Detect which cell encompasses the target text, then output its [X, Y] center coordinate. 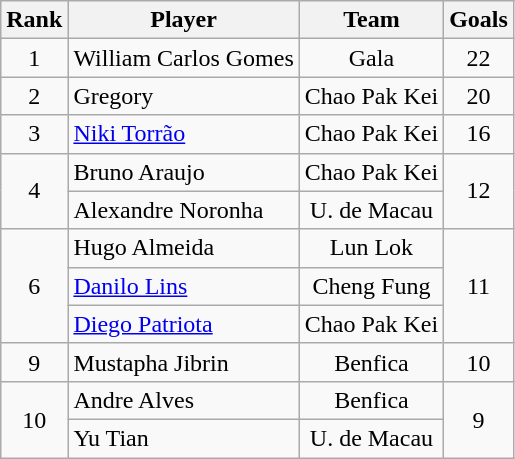
Team [371, 20]
6 [34, 286]
Lun Lok [371, 248]
Andre Alves [184, 400]
Bruno Araujo [184, 172]
Gala [371, 58]
20 [479, 96]
Cheng Fung [371, 286]
Rank [34, 20]
11 [479, 286]
Niki Torrão [184, 134]
22 [479, 58]
Mustapha Jibrin [184, 362]
Hugo Almeida [184, 248]
William Carlos Gomes [184, 58]
1 [34, 58]
Goals [479, 20]
Yu Tian [184, 438]
Danilo Lins [184, 286]
3 [34, 134]
Gregory [184, 96]
16 [479, 134]
Player [184, 20]
Alexandre Noronha [184, 210]
12 [479, 191]
2 [34, 96]
4 [34, 191]
Diego Patriota [184, 324]
